Identify which cell holds the provided text, then report its (X, Y) central coordinate. 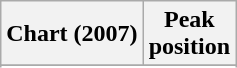
Peakposition (189, 34)
Chart (2007) (72, 34)
